Provide the (x, y) coordinate of the cell's center where the given text is located.  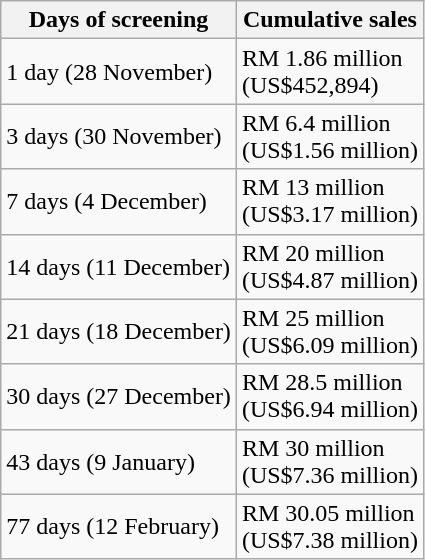
RM 30 million(US$7.36 million) (330, 462)
Days of screening (119, 20)
3 days (30 November) (119, 136)
RM 30.05 million(US$7.38 million) (330, 526)
RM 6.4 million(US$1.56 million) (330, 136)
7 days (4 December) (119, 202)
14 days (11 December) (119, 266)
77 days (12 February) (119, 526)
43 days (9 January) (119, 462)
RM 25 million(US$6.09 million) (330, 332)
30 days (27 December) (119, 396)
21 days (18 December) (119, 332)
RM 1.86 million(US$452,894) (330, 72)
RM 13 million(US$3.17 million) (330, 202)
RM 28.5 million(US$6.94 million) (330, 396)
1 day (28 November) (119, 72)
RM 20 million(US$4.87 million) (330, 266)
Cumulative sales (330, 20)
